Identify which cell holds the provided text, then report its (x, y) central coordinate. 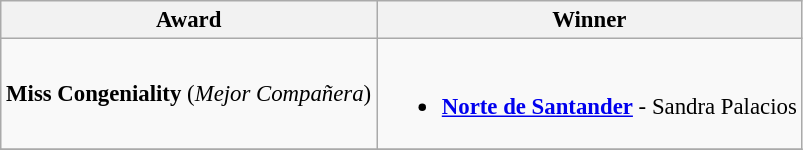
Award (189, 20)
Winner (589, 20)
Norte de Santander - Sandra Palacios (589, 94)
Miss Congeniality (Mejor Compañera) (189, 94)
